Extract the (X, Y) coordinate from the center of the cell holding the provided text.  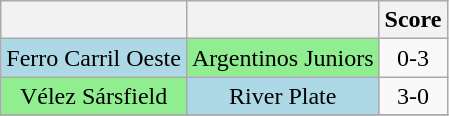
River Plate (282, 96)
3-0 (413, 96)
Argentinos Juniors (282, 58)
Score (413, 20)
Ferro Carril Oeste (94, 58)
0-3 (413, 58)
Vélez Sársfield (94, 96)
